From the cell containing the given text, extract its center point as [X, Y] coordinate. 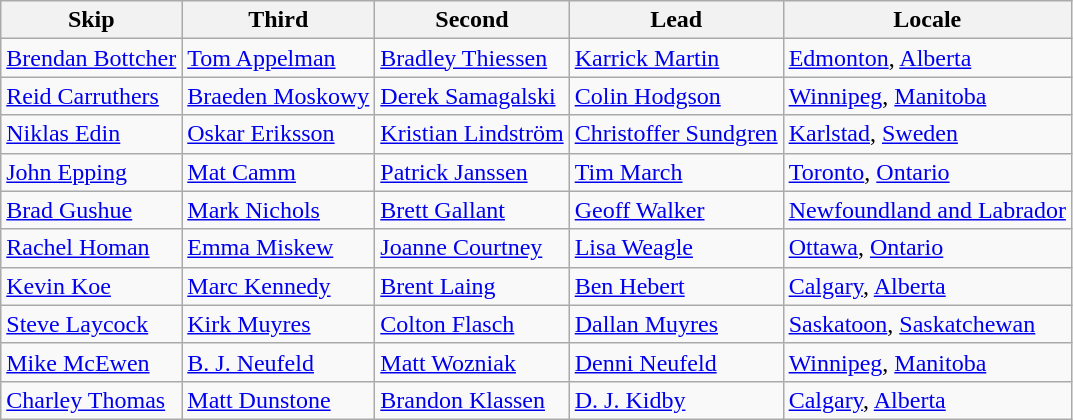
Brandon Klassen [472, 400]
Ottawa, Ontario [927, 248]
Lead [676, 20]
Mike McEwen [92, 362]
Emma Miskew [278, 248]
Braeden Moskowy [278, 96]
Brett Gallant [472, 210]
Kristian Lindström [472, 134]
Bradley Thiessen [472, 58]
Rachel Homan [92, 248]
Oskar Eriksson [278, 134]
Derek Samagalski [472, 96]
Kevin Koe [92, 286]
Mat Camm [278, 172]
Second [472, 20]
Colton Flasch [472, 324]
Matt Wozniak [472, 362]
Kirk Muyres [278, 324]
Skip [92, 20]
Mark Nichols [278, 210]
Saskatoon, Saskatchewan [927, 324]
Brent Laing [472, 286]
Charley Thomas [92, 400]
Marc Kennedy [278, 286]
Niklas Edin [92, 134]
Steve Laycock [92, 324]
Lisa Weagle [676, 248]
Tom Appelman [278, 58]
Brad Gushue [92, 210]
John Epping [92, 172]
Christoffer Sundgren [676, 134]
Edmonton, Alberta [927, 58]
Joanne Courtney [472, 248]
Denni Neufeld [676, 362]
Locale [927, 20]
Third [278, 20]
Geoff Walker [676, 210]
D. J. Kidby [676, 400]
Dallan Muyres [676, 324]
Ben Hebert [676, 286]
Toronto, Ontario [927, 172]
B. J. Neufeld [278, 362]
Karlstad, Sweden [927, 134]
Reid Carruthers [92, 96]
Newfoundland and Labrador [927, 210]
Brendan Bottcher [92, 58]
Tim March [676, 172]
Patrick Janssen [472, 172]
Karrick Martin [676, 58]
Colin Hodgson [676, 96]
Matt Dunstone [278, 400]
